Search for the cell housing the specified text and yield its (X, Y) center coordinate. 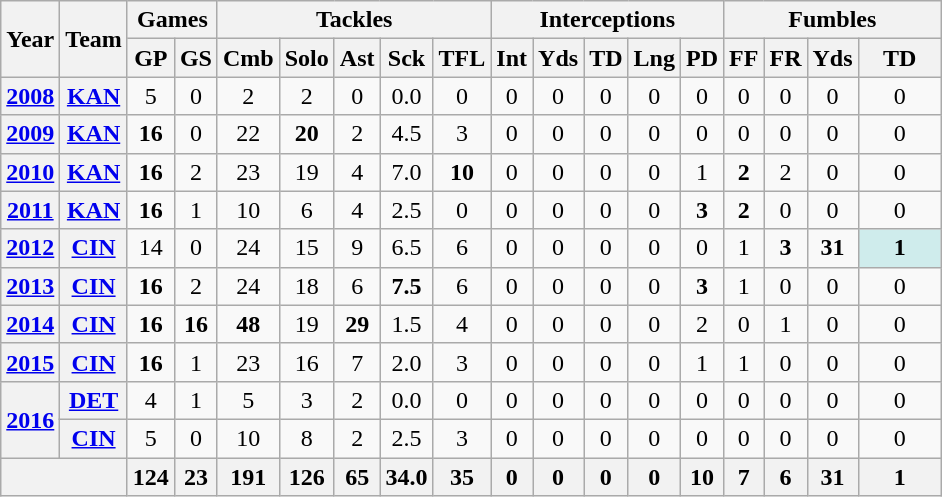
29 (357, 324)
Year (30, 39)
2014 (30, 324)
Solo (306, 58)
2008 (30, 96)
PD (702, 58)
34.0 (406, 477)
2016 (30, 419)
7.5 (406, 286)
65 (357, 477)
2010 (30, 172)
4.5 (406, 134)
126 (306, 477)
14 (150, 248)
Sck (406, 58)
Tackles (354, 20)
15 (306, 248)
Cmb (248, 58)
22 (248, 134)
TFL (462, 58)
124 (150, 477)
20 (306, 134)
2013 (30, 286)
7.0 (406, 172)
9 (357, 248)
2011 (30, 210)
35 (462, 477)
Ast (357, 58)
GS (196, 58)
Team (94, 39)
DET (94, 400)
191 (248, 477)
2012 (30, 248)
48 (248, 324)
1.5 (406, 324)
6.5 (406, 248)
Interceptions (608, 20)
FF (744, 58)
2009 (30, 134)
18 (306, 286)
2.0 (406, 362)
FR (786, 58)
Lng (654, 58)
2015 (30, 362)
8 (306, 438)
GP (150, 58)
Games (172, 20)
Int (512, 58)
Fumbles (833, 20)
